From the cell containing the given text, extract its center point as (x, y) coordinate. 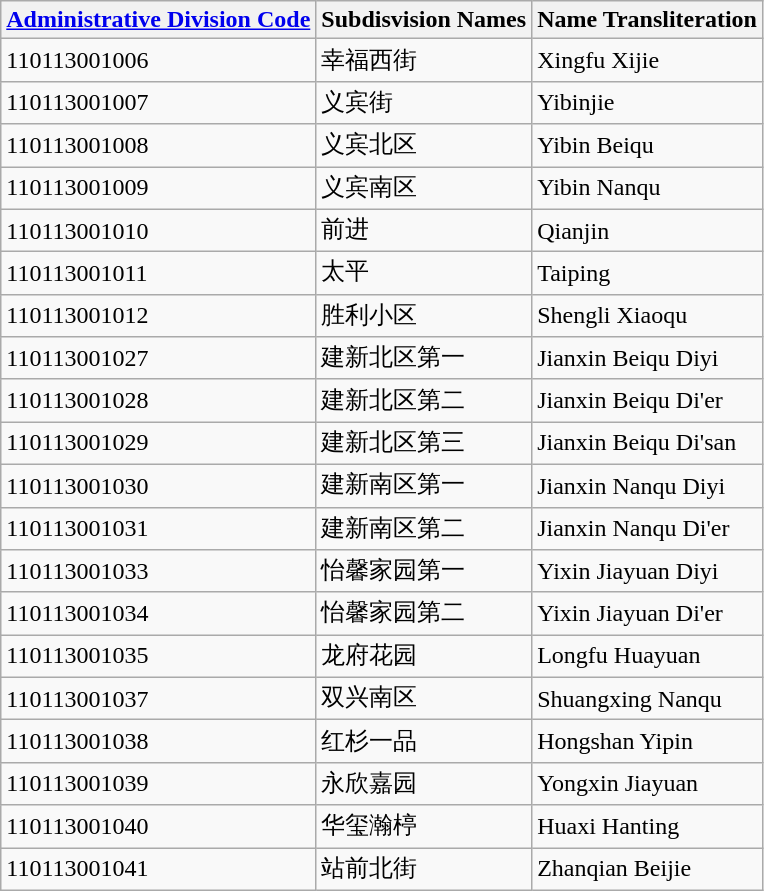
Shuangxing Nanqu (648, 698)
110113001031 (158, 528)
110113001038 (158, 742)
华玺瀚楟 (424, 826)
110113001028 (158, 400)
建新南区第一 (424, 486)
Subdisvision Names (424, 20)
Administrative Division Code (158, 20)
建新北区第三 (424, 444)
Shengli Xiaoqu (648, 316)
Yixin Jiayuan Di'er (648, 614)
110113001011 (158, 274)
110113001007 (158, 102)
Taiping (648, 274)
前进 (424, 230)
Yibinjie (648, 102)
Yibin Beiqu (648, 146)
龙府花园 (424, 656)
Huaxi Hanting (648, 826)
站前北街 (424, 870)
Jianxin Nanqu Diyi (648, 486)
义宾北区 (424, 146)
Jianxin Nanqu Di'er (648, 528)
Jianxin Beiqu Di'er (648, 400)
永欣嘉园 (424, 784)
110113001035 (158, 656)
胜利小区 (424, 316)
110113001034 (158, 614)
Qianjin (648, 230)
110113001027 (158, 358)
建新北区第二 (424, 400)
Jianxin Beiqu Di'san (648, 444)
110113001037 (158, 698)
红杉一品 (424, 742)
110113001010 (158, 230)
110113001033 (158, 572)
110113001041 (158, 870)
110113001006 (158, 60)
Longfu Huayuan (648, 656)
110113001008 (158, 146)
Yongxin Jiayuan (648, 784)
Yibin Nanqu (648, 188)
建新北区第一 (424, 358)
Hongshan Yipin (648, 742)
110113001029 (158, 444)
Jianxin Beiqu Diyi (648, 358)
太平 (424, 274)
110113001012 (158, 316)
110113001040 (158, 826)
双兴南区 (424, 698)
建新南区第二 (424, 528)
义宾南区 (424, 188)
110113001009 (158, 188)
义宾街 (424, 102)
怡馨家园第二 (424, 614)
Name Transliteration (648, 20)
110113001030 (158, 486)
怡馨家园第一 (424, 572)
110113001039 (158, 784)
Yixin Jiayuan Diyi (648, 572)
Zhanqian Beijie (648, 870)
幸福西街 (424, 60)
Xingfu Xijie (648, 60)
